Search for the cell housing the specified text and yield its (X, Y) center coordinate. 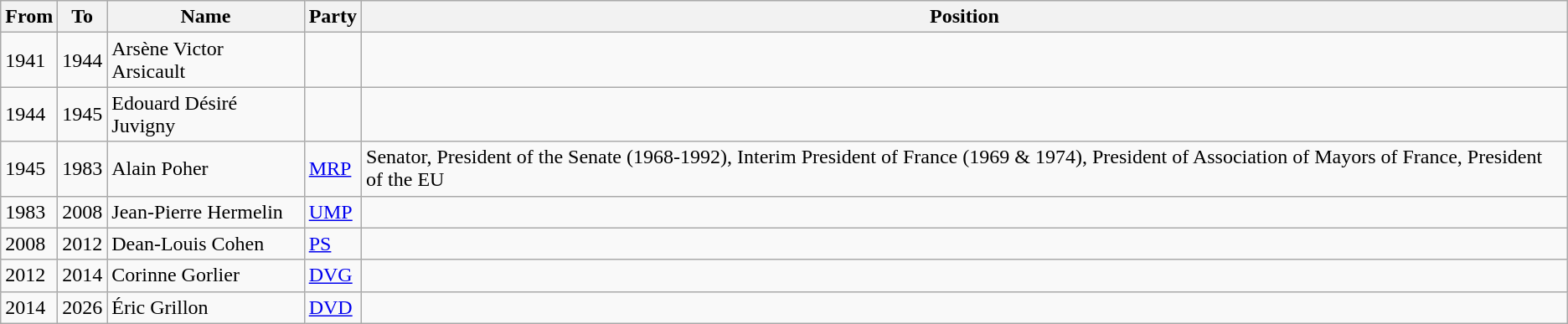
Corinne Gorlier (206, 275)
Party (333, 17)
PS (333, 244)
From (29, 17)
1941 (29, 60)
UMP (333, 212)
DVG (333, 275)
Dean-Louis Cohen (206, 244)
MRP (333, 169)
To (82, 17)
Arsène Victor Arsicault (206, 60)
DVD (333, 307)
Jean-Pierre Hermelin (206, 212)
2026 (82, 307)
Éric Grillon (206, 307)
Name (206, 17)
Alain Poher (206, 169)
Edouard Désiré Juvigny (206, 114)
Position (965, 17)
